Capture the cell that displays the provided text and extract its [x, y] central coordinate. 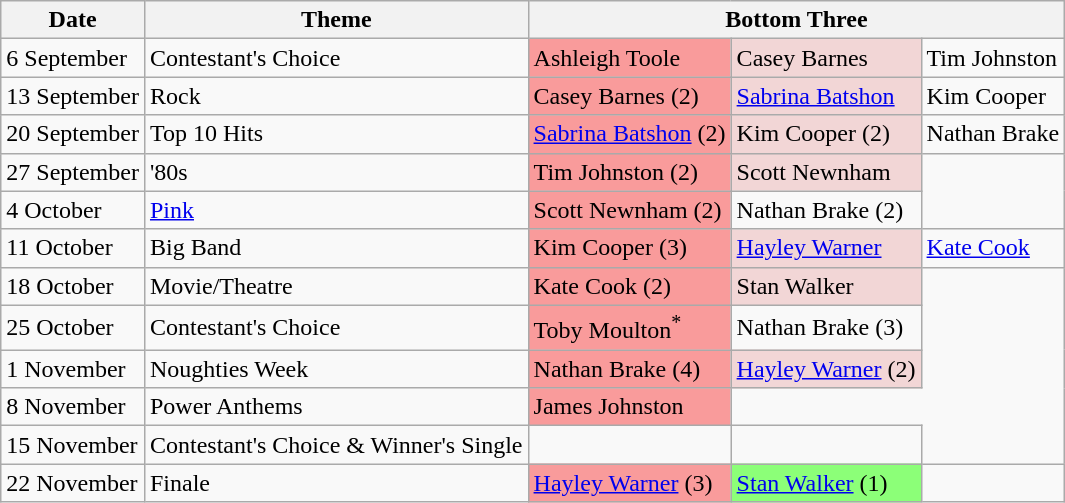
27 September [73, 172]
8 November [73, 407]
Contestant's Choice & Winner's Single [336, 445]
Ashleigh Toole [630, 58]
Sabrina Batshon [826, 96]
Stan Walker [826, 286]
15 November [73, 445]
Kim Cooper (3) [630, 248]
22 November [73, 483]
Kim Cooper (2) [826, 134]
6 September [73, 58]
Casey Barnes (2) [630, 96]
Tim Johnston (2) [630, 172]
Date [73, 20]
Noughties Week [336, 369]
25 October [73, 328]
Nathan Brake [993, 134]
Kate Cook (2) [630, 286]
4 October [73, 210]
20 September [73, 134]
Rock [336, 96]
18 October [73, 286]
Big Band [336, 248]
Nathan Brake (4) [630, 369]
Sabrina Batshon (2) [630, 134]
Nathan Brake (3) [826, 328]
Finale [336, 483]
James Johnston [630, 407]
Movie/Theatre [336, 286]
Stan Walker (1) [826, 483]
Theme [336, 20]
Kate Cook [993, 248]
Hayley Warner (2) [826, 369]
Casey Barnes [826, 58]
11 October [73, 248]
Power Anthems [336, 407]
Hayley Warner (3) [630, 483]
Toby Moulton* [630, 328]
Pink [336, 210]
13 September [73, 96]
Kim Cooper [993, 96]
Top 10 Hits [336, 134]
Tim Johnston [993, 58]
Bottom Three [796, 20]
1 November [73, 369]
Scott Newnham (2) [630, 210]
'80s [336, 172]
Scott Newnham [826, 172]
Hayley Warner [826, 248]
Nathan Brake (2) [826, 210]
